Output the (X, Y) coordinate of the center of the cell containing the given text.  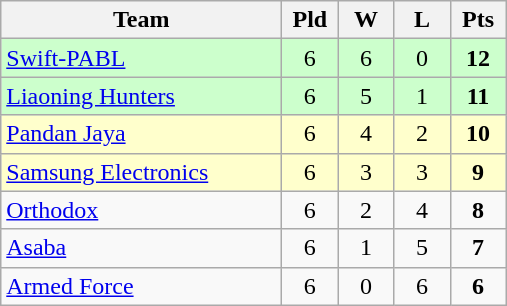
Pld (310, 20)
7 (478, 248)
Samsung Electronics (142, 172)
Armed Force (142, 286)
Pts (478, 20)
8 (478, 210)
L (422, 20)
Swift-PABL (142, 58)
11 (478, 96)
Team (142, 20)
Pandan Jaya (142, 134)
12 (478, 58)
Asaba (142, 248)
10 (478, 134)
W (366, 20)
9 (478, 172)
Orthodox (142, 210)
Liaoning Hunters (142, 96)
